Provide the [X, Y] coordinate of the cell's center where the given text is located.  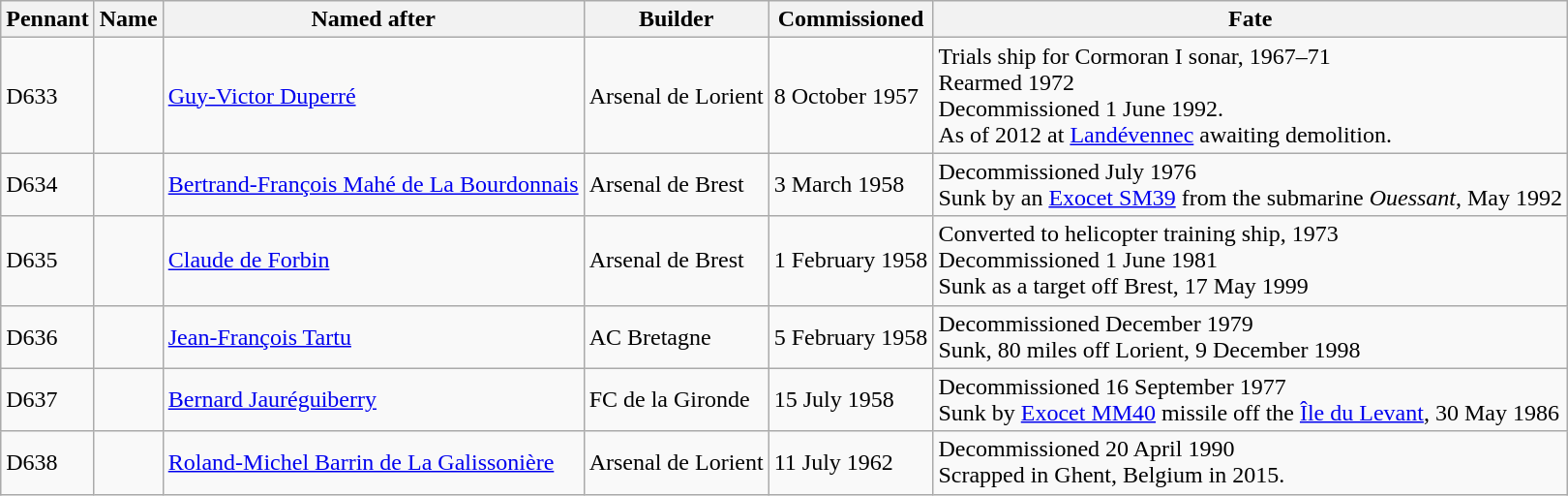
D635 [47, 261]
1 February 1958 [851, 261]
Converted to helicopter training ship, 1973Decommissioned 1 June 1981Sunk as a target off Brest, 17 May 1999 [1251, 261]
Bertrand-François Mahé de La Bourdonnais [374, 184]
11 July 1962 [851, 463]
Builder [676, 19]
D638 [47, 463]
D633 [47, 95]
Commissioned [851, 19]
AC Bretagne [676, 337]
Trials ship for Cormoran I sonar, 1967–71Rearmed 1972Decommissioned 1 June 1992.As of 2012 at Landévennec awaiting demolition. [1251, 95]
Named after [374, 19]
D636 [47, 337]
Decommissioned 16 September 1977Sunk by Exocet MM40 missile off the Île du Levant, 30 May 1986 [1251, 399]
Decommissioned December 1979Sunk, 80 miles off Lorient, 9 December 1998 [1251, 337]
Claude de Forbin [374, 261]
15 July 1958 [851, 399]
5 February 1958 [851, 337]
Decommissioned July 1976Sunk by an Exocet SM39 from the submarine Ouessant, May 1992 [1251, 184]
Decommissioned 20 April 1990Scrapped in Ghent, Belgium in 2015. [1251, 463]
Name [128, 19]
D637 [47, 399]
Roland-Michel Barrin de La Galissonière [374, 463]
Pennant [47, 19]
Fate [1251, 19]
D634 [47, 184]
Bernard Jauréguiberry [374, 399]
8 October 1957 [851, 95]
Guy-Victor Duperré [374, 95]
FC de la Gironde [676, 399]
Jean-François Tartu [374, 337]
3 March 1958 [851, 184]
